Detect which cell encompasses the target text, then output its [X, Y] center coordinate. 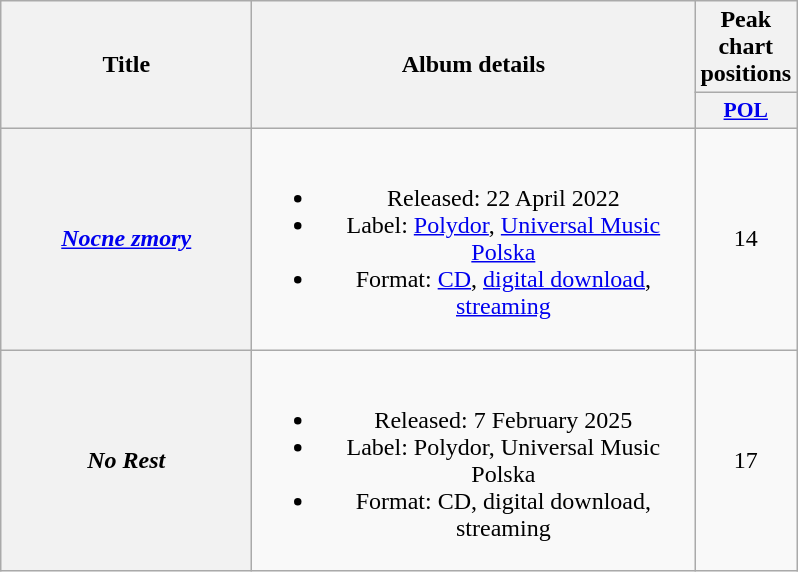
POL [746, 111]
Title [126, 65]
Released: 7 February 2025Label: Polydor, Universal Music PolskaFormat: CD, digital download, streaming [474, 460]
Peak chart positions [746, 47]
14 [746, 238]
Released: 22 April 2022Label: Polydor, Universal Music PolskaFormat: CD, digital download, streaming [474, 238]
No Rest [126, 460]
17 [746, 460]
Nocne zmory [126, 238]
Album details [474, 65]
